Identify which cell holds the provided text, then report its [x, y] central coordinate. 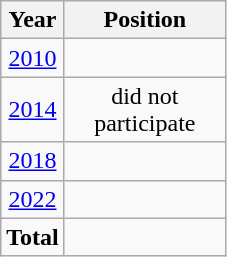
2022 [33, 199]
Position [144, 20]
2014 [33, 110]
did not participate [144, 110]
Total [33, 237]
2018 [33, 161]
2010 [33, 58]
Year [33, 20]
